Return the (x, y) coordinate for the center point of the cell that contains the specified text.  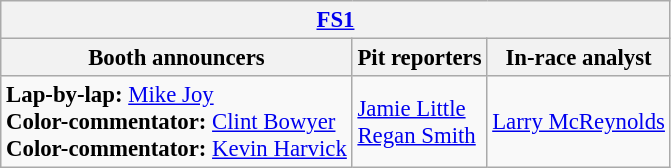
Jamie LittleRegan Smith (420, 122)
Larry McReynolds (578, 122)
FS1 (336, 20)
Pit reporters (420, 58)
In-race analyst (578, 58)
Booth announcers (176, 58)
Lap-by-lap: Mike JoyColor-commentator: Clint BowyerColor-commentator: Kevin Harvick (176, 122)
